Provide the [X, Y] coordinate of the cell's center where the given text is located.  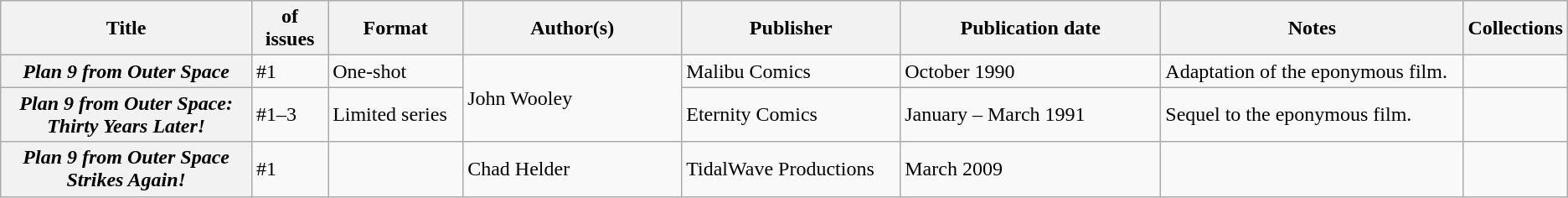
John Wooley [573, 99]
Limited series [395, 114]
Notes [1312, 29]
Publisher [791, 29]
Plan 9 from Outer Space: Thirty Years Later! [126, 114]
Adaptation of the eponymous film. [1312, 71]
Publication date [1030, 29]
One-shot [395, 71]
Eternity Comics [791, 114]
#1–3 [290, 114]
Chad Helder [573, 169]
of issues [290, 29]
Sequel to the eponymous film. [1312, 114]
Plan 9 from Outer Space Strikes Again! [126, 169]
Collections [1515, 29]
October 1990 [1030, 71]
Plan 9 from Outer Space [126, 71]
January – March 1991 [1030, 114]
Malibu Comics [791, 71]
TidalWave Productions [791, 169]
Title [126, 29]
Format [395, 29]
Author(s) [573, 29]
March 2009 [1030, 169]
